Return the [X, Y] coordinate for the center point of the cell that contains the specified text.  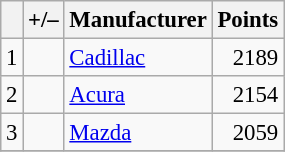
+/– [44, 20]
Acura [138, 95]
2189 [248, 58]
Points [248, 20]
Manufacturer [138, 20]
Mazda [138, 133]
Cadillac [138, 58]
2154 [248, 95]
2 [12, 95]
3 [12, 133]
1 [12, 58]
2059 [248, 133]
